Output the [x, y] coordinate of the center of the cell containing the given text.  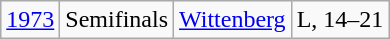
Semifinals [117, 20]
Wittenberg [233, 20]
L, 14–21 [340, 20]
1973 [30, 20]
